Search for the cell housing the specified text and yield its (X, Y) center coordinate. 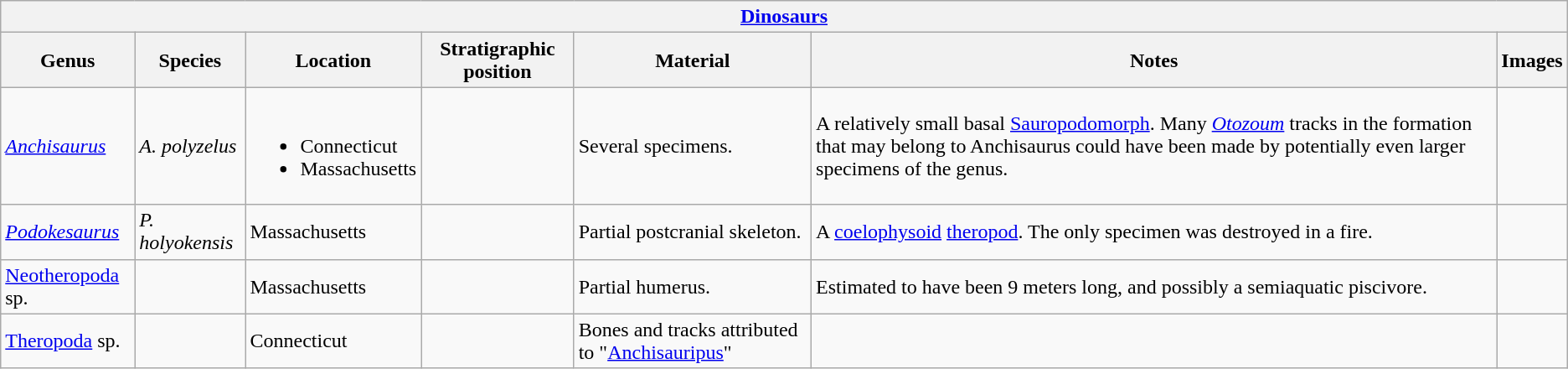
Theropoda sp. (68, 340)
Stratigraphic position (498, 60)
Bones and tracks attributed to "Anchisauripus" (692, 340)
Location (333, 60)
A. polyzelus (190, 146)
Notes (1154, 60)
Images (1532, 60)
A coelophysoid theropod. The only specimen was destroyed in a fire. (1154, 231)
Neotheropoda sp. (68, 287)
ConnecticutMassachusetts (333, 146)
Dinosaurs (784, 17)
Anchisaurus (68, 146)
Material (692, 60)
Connecticut (333, 340)
Estimated to have been 9 meters long, and possibly a semiaquatic piscivore. (1154, 287)
Genus (68, 60)
Species (190, 60)
Podokesaurus (68, 231)
P. holyokensis (190, 231)
Partial humerus. (692, 287)
Partial postcranial skeleton. (692, 231)
Several specimens. (692, 146)
